Output the [x, y] coordinate of the center of the cell containing the given text.  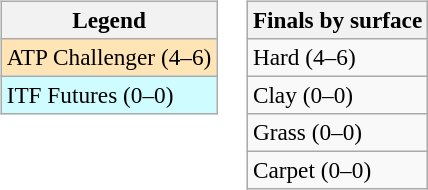
ITF Futures (0–0) [108, 95]
Legend [108, 20]
Carpet (0–0) [337, 171]
Finals by surface [337, 20]
Grass (0–0) [337, 133]
ATP Challenger (4–6) [108, 57]
Hard (4–6) [337, 57]
Clay (0–0) [337, 95]
